Return the [x, y] coordinate for the center point of the cell that contains the specified text.  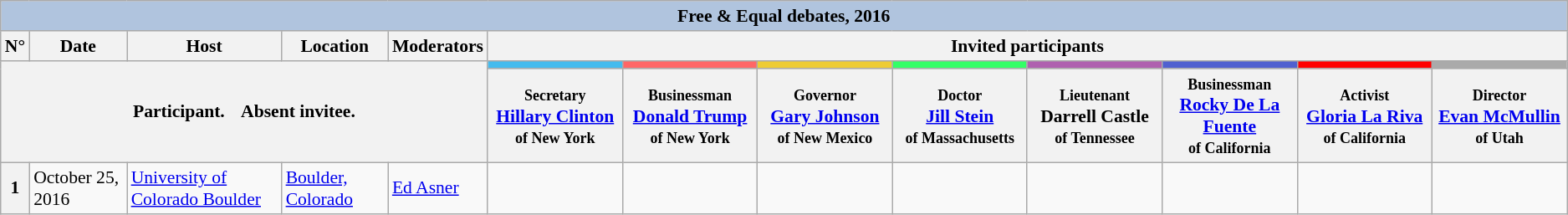
Moderators [438, 46]
Boulder, Colorado [335, 189]
BusinessmanRocky De La Fuenteof California [1229, 116]
Host [204, 46]
Location [335, 46]
Ed Asner [438, 189]
Invited participants [1027, 46]
DoctorJill Steinof Massachusetts [960, 116]
October 25, 2016 [78, 189]
Free & Equal debates, 2016 [784, 16]
N° [15, 46]
GovernorGary Johnsonof New Mexico [825, 116]
SecretaryHillary Clintonof New York [555, 116]
ActivistGloria La Rivaof California [1365, 116]
Participant. Absent invitee. [244, 111]
LieutenantDarrell Castleof Tennessee [1094, 116]
University of Colorado Boulder [204, 189]
DirectorEvan McMullinof Utah [1499, 116]
BusinessmanDonald Trumpof New York [689, 116]
1 [15, 189]
Date [78, 46]
